Detect which cell encompasses the target text, then output its (X, Y) center coordinate. 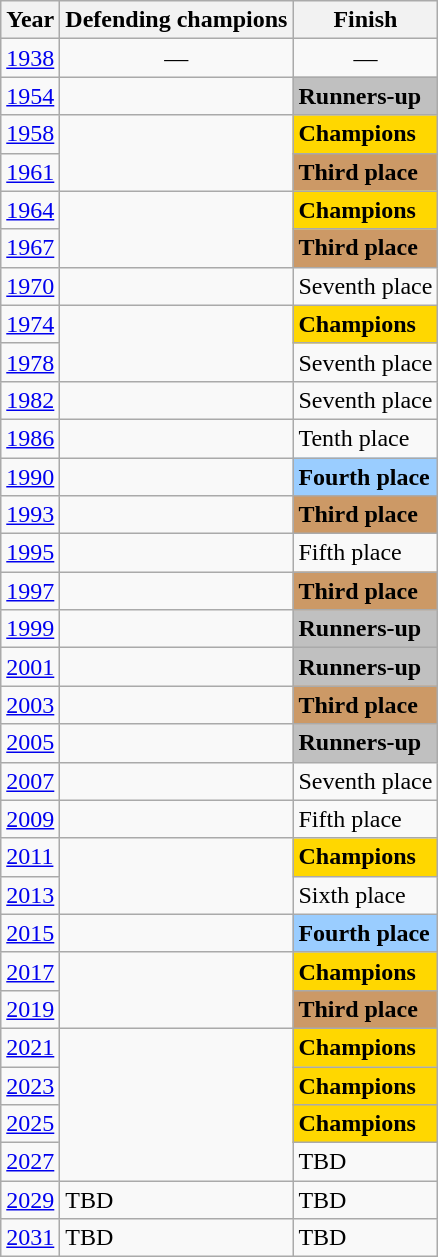
1982 (30, 400)
2021 (30, 1047)
1990 (30, 477)
Sixth place (366, 895)
1961 (30, 172)
1954 (30, 96)
1997 (30, 591)
2023 (30, 1085)
2025 (30, 1124)
2019 (30, 1009)
1967 (30, 248)
2011 (30, 857)
2031 (30, 1238)
2003 (30, 705)
2007 (30, 781)
2015 (30, 933)
2017 (30, 971)
2013 (30, 895)
Finish (366, 20)
2001 (30, 667)
Defending champions (176, 20)
2005 (30, 743)
1995 (30, 553)
2029 (30, 1200)
1978 (30, 362)
2009 (30, 819)
1938 (30, 58)
1964 (30, 210)
2027 (30, 1162)
1974 (30, 324)
1986 (30, 438)
1993 (30, 515)
1970 (30, 286)
1999 (30, 629)
Tenth place (366, 438)
1958 (30, 134)
Year (30, 20)
